Search for the cell housing the specified text and yield its [X, Y] center coordinate. 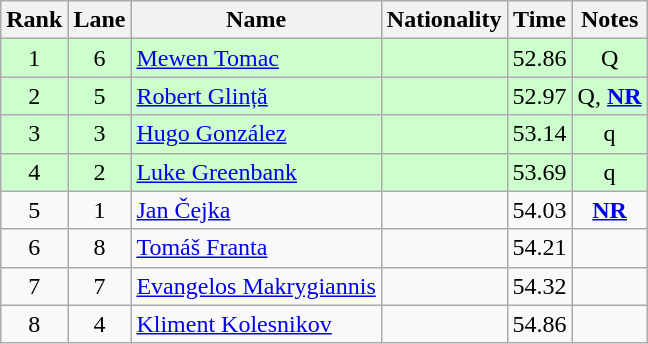
53.14 [540, 134]
Q, NR [610, 96]
Time [540, 20]
Name [256, 20]
54.03 [540, 210]
Q [610, 58]
Notes [610, 20]
Mewen Tomac [256, 58]
54.86 [540, 324]
Kliment Kolesnikov [256, 324]
Jan Čejka [256, 210]
54.32 [540, 286]
Rank [34, 20]
52.97 [540, 96]
52.86 [540, 58]
Luke Greenbank [256, 172]
Robert Glință [256, 96]
Lane [100, 20]
53.69 [540, 172]
NR [610, 210]
Hugo González [256, 134]
54.21 [540, 248]
Nationality [444, 20]
Evangelos Makrygiannis [256, 286]
Tomáš Franta [256, 248]
